Identify which cell holds the provided text, then report its [x, y] central coordinate. 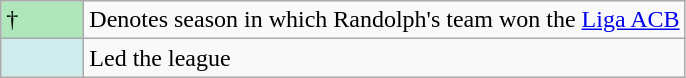
Denotes season in which Randolph's team won the Liga ACB [384, 20]
Led the league [384, 58]
† [42, 20]
